From the cell containing the given text, extract its center point as [x, y] coordinate. 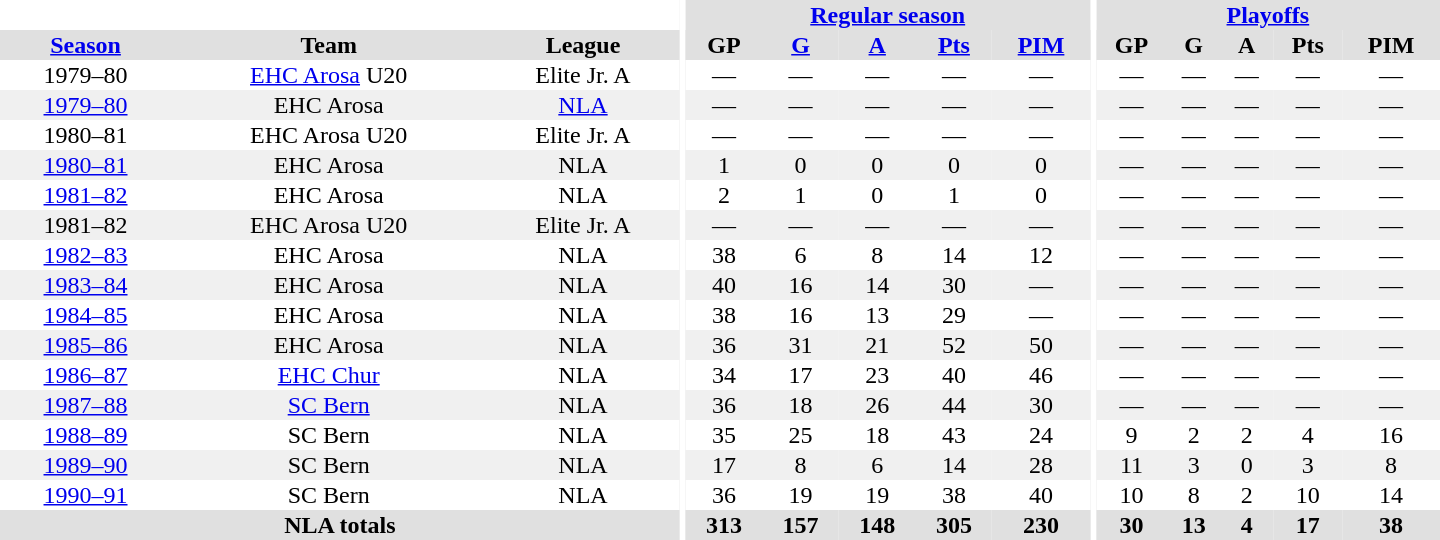
1984–85 [86, 315]
305 [954, 525]
12 [1041, 255]
26 [878, 405]
1982–83 [86, 255]
31 [800, 345]
157 [800, 525]
46 [1041, 375]
25 [800, 435]
EHC Chur [328, 375]
1990–91 [86, 495]
313 [724, 525]
28 [1041, 465]
21 [878, 345]
44 [954, 405]
9 [1132, 435]
148 [878, 525]
League [582, 45]
Team [328, 45]
35 [724, 435]
1987–88 [86, 405]
43 [954, 435]
29 [954, 315]
1983–84 [86, 285]
34 [724, 375]
23 [878, 375]
24 [1041, 435]
1986–87 [86, 375]
1985–86 [86, 345]
Season [86, 45]
52 [954, 345]
1988–89 [86, 435]
Regular season [888, 15]
NLA totals [340, 525]
Playoffs [1268, 15]
230 [1041, 525]
50 [1041, 345]
11 [1132, 465]
1989–90 [86, 465]
